Output the (x, y) coordinate of the center of the cell containing the given text.  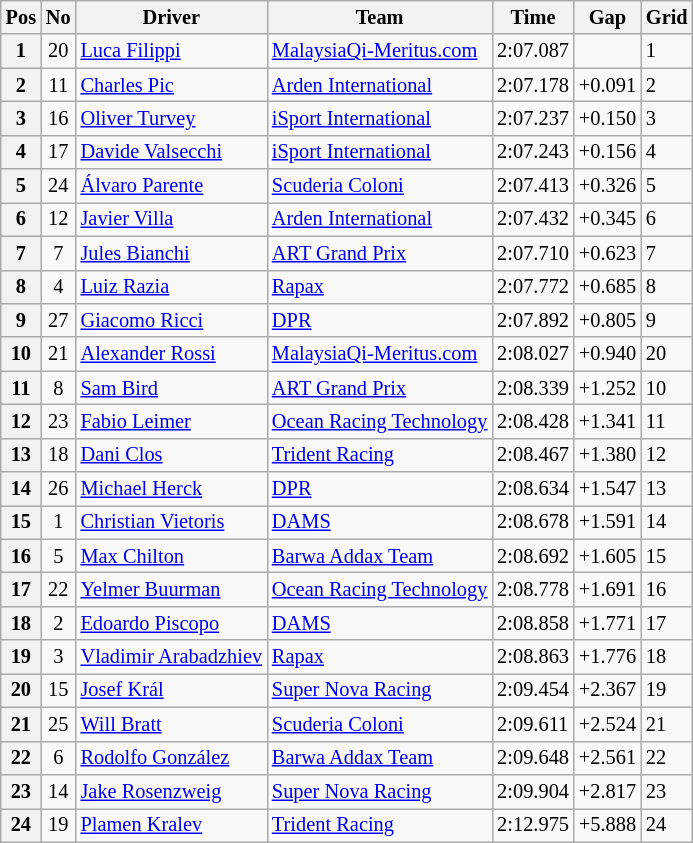
+0.345 (608, 219)
+0.150 (608, 118)
2:07.087 (533, 51)
2:08.778 (533, 589)
+1.380 (608, 455)
2:07.413 (533, 186)
Dani Clos (172, 455)
Pos (21, 17)
+0.685 (608, 287)
2:12.975 (533, 825)
2:08.634 (533, 489)
Will Bratt (172, 724)
+1.691 (608, 589)
No (58, 17)
Alexander Rossi (172, 354)
+0.623 (608, 253)
+5.888 (608, 825)
Gap (608, 17)
2:08.692 (533, 556)
2:09.454 (533, 690)
2:07.432 (533, 219)
+0.940 (608, 354)
Davide Valsecchi (172, 152)
2:08.339 (533, 388)
27 (58, 320)
+1.591 (608, 522)
+1.605 (608, 556)
2:08.858 (533, 623)
Charles Pic (172, 85)
Grid (667, 17)
+0.805 (608, 320)
2:07.710 (533, 253)
+0.156 (608, 152)
+2.524 (608, 724)
Giacomo Ricci (172, 320)
Time (533, 17)
+0.326 (608, 186)
+1.771 (608, 623)
2:07.243 (533, 152)
2:08.467 (533, 455)
+1.341 (608, 421)
Álvaro Parente (172, 186)
2:07.772 (533, 287)
+1.547 (608, 489)
Jake Rosenzweig (172, 791)
Rodolfo González (172, 758)
2:08.027 (533, 354)
Sam Bird (172, 388)
+1.252 (608, 388)
2:07.237 (533, 118)
+2.817 (608, 791)
Fabio Leimer (172, 421)
2:08.863 (533, 657)
Vladimir Arabadzhiev (172, 657)
Plamen Kralev (172, 825)
Luca Filippi (172, 51)
Luiz Razia (172, 287)
2:09.904 (533, 791)
+2.367 (608, 690)
26 (58, 489)
+2.561 (608, 758)
2:08.678 (533, 522)
Oliver Turvey (172, 118)
Edoardo Piscopo (172, 623)
2:09.611 (533, 724)
Javier Villa (172, 219)
2:08.428 (533, 421)
25 (58, 724)
Team (380, 17)
2:07.892 (533, 320)
Max Chilton (172, 556)
Josef Král (172, 690)
Christian Vietoris (172, 522)
Yelmer Buurman (172, 589)
2:07.178 (533, 85)
Driver (172, 17)
2:09.648 (533, 758)
Michael Herck (172, 489)
+1.776 (608, 657)
+0.091 (608, 85)
Jules Bianchi (172, 253)
